Find where the given text appears and provide that cell's center as [x, y] coordinate. 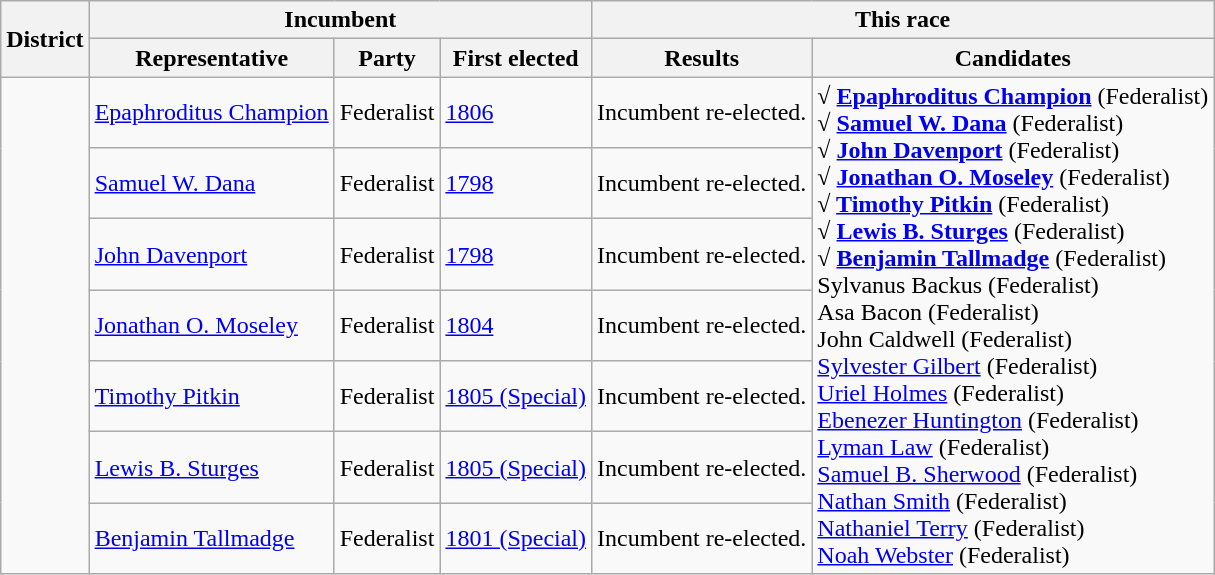
Epaphroditus Champion [212, 112]
1804 [516, 326]
Benjamin Tallmadge [212, 538]
Incumbent [340, 20]
First elected [516, 58]
Samuel W. Dana [212, 184]
Candidates [1013, 58]
This race [903, 20]
Representative [212, 58]
Timothy Pitkin [212, 396]
Party [387, 58]
John Davenport [212, 254]
Jonathan O. Moseley [212, 326]
Lewis B. Sturges [212, 468]
District [45, 39]
1801 (Special) [516, 538]
Results [702, 58]
1806 [516, 112]
